Output the [X, Y] coordinate of the center of the cell containing the given text.  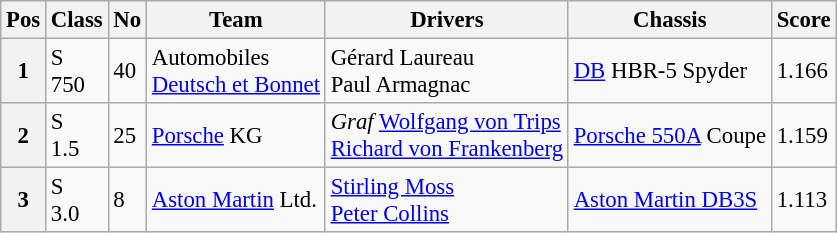
1.166 [804, 72]
S750 [78, 72]
40 [127, 72]
Stirling Moss Peter Collins [446, 200]
25 [127, 136]
Porsche 550A Coupe [670, 136]
1 [24, 72]
Aston Martin Ltd. [236, 200]
Chassis [670, 20]
Pos [24, 20]
1.113 [804, 200]
S1.5 [78, 136]
Class [78, 20]
Gérard Laureau Paul Armagnac [446, 72]
Drivers [446, 20]
1.159 [804, 136]
Graf Wolfgang von Trips Richard von Frankenberg [446, 136]
DB HBR-5 Spyder [670, 72]
Team [236, 20]
No [127, 20]
Porsche KG [236, 136]
8 [127, 200]
3 [24, 200]
AutomobilesDeutsch et Bonnet [236, 72]
S3.0 [78, 200]
Aston Martin DB3S [670, 200]
2 [24, 136]
Score [804, 20]
